Search for the cell housing the specified text and yield its [x, y] center coordinate. 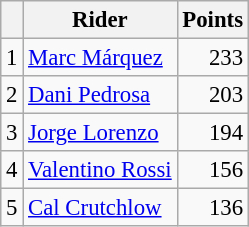
Cal Crutchlow [100, 208]
5 [12, 208]
194 [212, 133]
Dani Pedrosa [100, 95]
136 [212, 208]
Jorge Lorenzo [100, 133]
Rider [100, 20]
1 [12, 58]
3 [12, 133]
156 [212, 170]
Points [212, 20]
2 [12, 95]
Valentino Rossi [100, 170]
Marc Márquez [100, 58]
4 [12, 170]
203 [212, 95]
233 [212, 58]
